Detect which cell encompasses the target text, then output its [x, y] center coordinate. 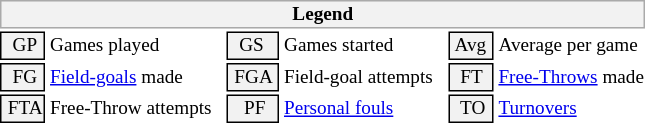
FG [23, 77]
FT [471, 77]
TO [471, 108]
Free-Throw attempts [136, 108]
Field-goals made [136, 77]
GS [254, 46]
FTA [23, 108]
FGA [254, 77]
GP [23, 46]
Field-goal attempts [364, 77]
PF [254, 108]
Personal fouls [364, 108]
Games played [136, 46]
Avg [471, 46]
Games started [364, 46]
Legend [322, 14]
